Identify which cell holds the provided text, then report its (X, Y) central coordinate. 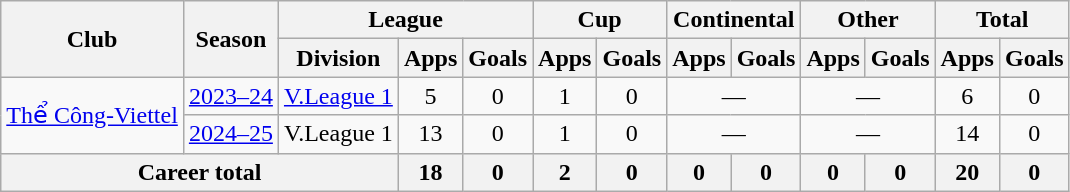
5 (430, 96)
13 (430, 134)
2024–25 (230, 134)
Season (230, 39)
Total (1002, 20)
League (405, 20)
6 (967, 96)
Career total (200, 172)
Thể Công-Viettel (92, 115)
14 (967, 134)
2023–24 (230, 96)
Division (338, 58)
Club (92, 39)
Continental (734, 20)
Other (868, 20)
18 (430, 172)
20 (967, 172)
Cup (600, 20)
2 (565, 172)
